Provide the (X, Y) coordinate of the cell's center where the given text is located.  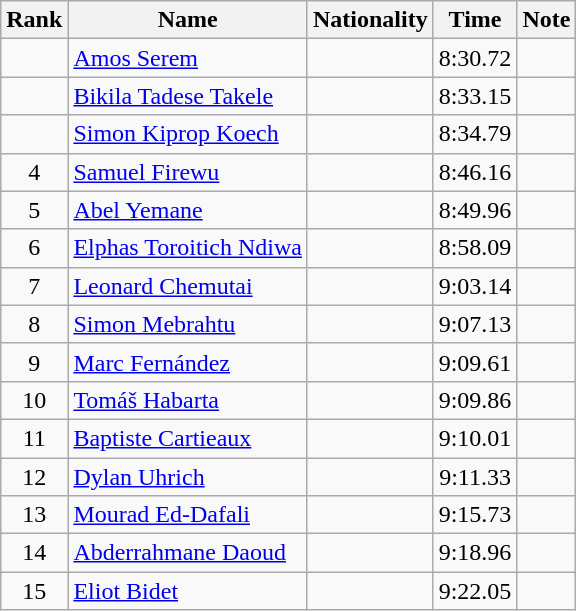
12 (34, 477)
9 (34, 362)
Tomáš Habarta (188, 400)
9:22.05 (475, 591)
4 (34, 172)
Mourad Ed-Dafali (188, 515)
9:03.14 (475, 286)
Time (475, 20)
Abel Yemane (188, 210)
Rank (34, 20)
8 (34, 324)
Name (188, 20)
15 (34, 591)
9:07.13 (475, 324)
8:46.16 (475, 172)
8:58.09 (475, 248)
11 (34, 438)
9:09.86 (475, 400)
8:34.79 (475, 134)
Abderrahmane Daoud (188, 553)
Note (546, 20)
Leonard Chemutai (188, 286)
Simon Kiprop Koech (188, 134)
9:09.61 (475, 362)
Bikila Tadese Takele (188, 96)
8:33.15 (475, 96)
8:49.96 (475, 210)
Nationality (370, 20)
9:18.96 (475, 553)
14 (34, 553)
8:30.72 (475, 58)
Amos Serem (188, 58)
Baptiste Cartieaux (188, 438)
9:10.01 (475, 438)
Elphas Toroitich Ndiwa (188, 248)
9:11.33 (475, 477)
9:15.73 (475, 515)
Samuel Firewu (188, 172)
6 (34, 248)
13 (34, 515)
7 (34, 286)
10 (34, 400)
Eliot Bidet (188, 591)
Dylan Uhrich (188, 477)
Marc Fernández (188, 362)
5 (34, 210)
Simon Mebrahtu (188, 324)
